From the cell containing the given text, extract its center point as (X, Y) coordinate. 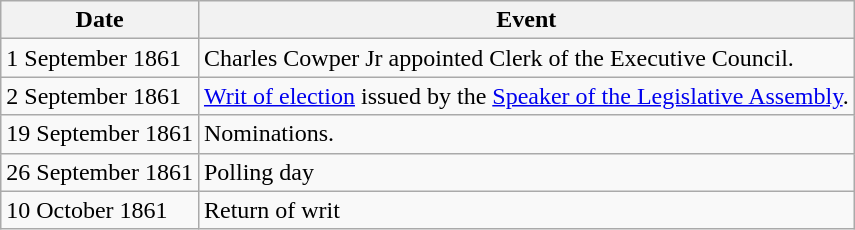
Polling day (526, 172)
Nominations. (526, 134)
Event (526, 20)
10 October 1861 (100, 210)
Writ of election issued by the Speaker of the Legislative Assembly. (526, 96)
Date (100, 20)
2 September 1861 (100, 96)
19 September 1861 (100, 134)
26 September 1861 (100, 172)
Charles Cowper Jr appointed Clerk of the Executive Council. (526, 58)
Return of writ (526, 210)
1 September 1861 (100, 58)
